Pinpoint the cell where the given text exists, returning its [X, Y] midpoint coordinate. 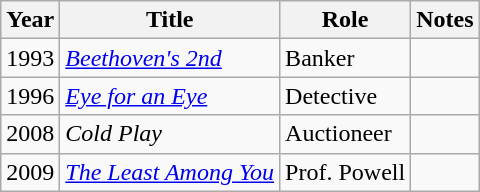
Title [170, 20]
Auctioneer [346, 134]
Detective [346, 96]
2009 [30, 172]
Banker [346, 58]
Cold Play [170, 134]
1996 [30, 96]
Role [346, 20]
Prof. Powell [346, 172]
Beethoven's 2nd [170, 58]
Eye for an Eye [170, 96]
Year [30, 20]
Notes [445, 20]
1993 [30, 58]
The Least Among You [170, 172]
2008 [30, 134]
